Return (x, y) of the center of cell containing provided text 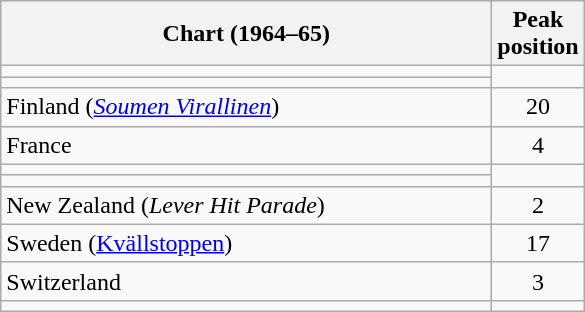
20 (538, 107)
4 (538, 145)
Switzerland (246, 281)
Peakposition (538, 34)
3 (538, 281)
New Zealand (Lever Hit Parade) (246, 205)
17 (538, 243)
Finland (Soumen Virallinen) (246, 107)
Sweden (Kvällstoppen) (246, 243)
Chart (1964–65) (246, 34)
2 (538, 205)
France (246, 145)
